From the cell containing the given text, extract its center point as (x, y) coordinate. 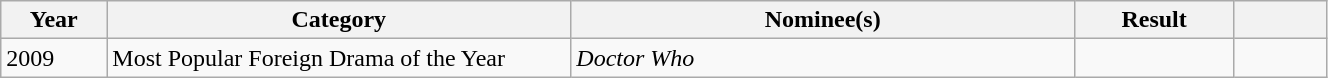
Year (54, 20)
Doctor Who (823, 58)
Nominee(s) (823, 20)
Result (1154, 20)
Most Popular Foreign Drama of the Year (339, 58)
Category (339, 20)
2009 (54, 58)
